Find where the given text appears and provide that cell's center as [x, y] coordinate. 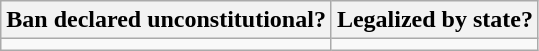
Legalized by state? [434, 20]
Ban declared unconstitutional? [166, 20]
